Capture the cell that displays the provided text and extract its (x, y) central coordinate. 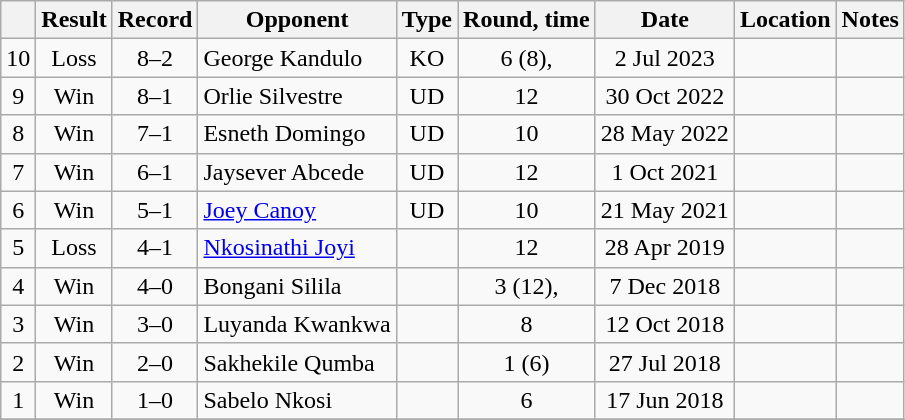
3 (12), (527, 286)
7 (18, 172)
Sabelo Nkosi (297, 400)
5–1 (155, 210)
3 (18, 324)
1 (18, 400)
28 Apr 2019 (664, 248)
3–0 (155, 324)
27 Jul 2018 (664, 362)
Luyanda Kwankwa (297, 324)
Result (74, 20)
7 Dec 2018 (664, 286)
17 Jun 2018 (664, 400)
Round, time (527, 20)
2 Jul 2023 (664, 58)
8–1 (155, 96)
Record (155, 20)
12 Oct 2018 (664, 324)
5 (18, 248)
8–2 (155, 58)
Esneth Domingo (297, 134)
Opponent (297, 20)
1–0 (155, 400)
28 May 2022 (664, 134)
30 Oct 2022 (664, 96)
George Kandulo (297, 58)
Sakhekile Qumba (297, 362)
1 Oct 2021 (664, 172)
4 (18, 286)
4–0 (155, 286)
KO (426, 58)
Notes (870, 20)
Date (664, 20)
Location (785, 20)
21 May 2021 (664, 210)
9 (18, 96)
Joey Canoy (297, 210)
Type (426, 20)
Nkosinathi Joyi (297, 248)
Bongani Silila (297, 286)
6–1 (155, 172)
2–0 (155, 362)
Jaysever Abcede (297, 172)
4–1 (155, 248)
7–1 (155, 134)
1 (6) (527, 362)
Orlie Silvestre (297, 96)
2 (18, 362)
6 (8), (527, 58)
